Capture the cell that displays the provided text and extract its [x, y] central coordinate. 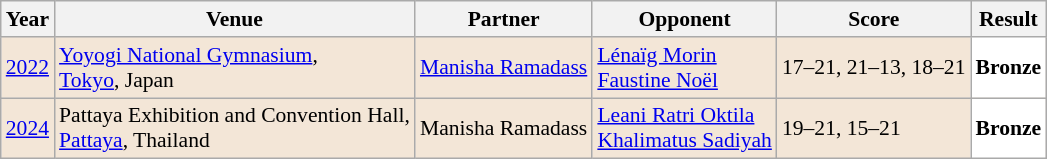
2024 [28, 128]
Yoyogi National Gymnasium,Tokyo, Japan [234, 68]
17–21, 21–13, 18–21 [874, 68]
Score [874, 19]
Venue [234, 19]
Opponent [684, 19]
Result [1009, 19]
Lénaïg Morin Faustine Noël [684, 68]
Pattaya Exhibition and Convention Hall,Pattaya, Thailand [234, 128]
Partner [504, 19]
Year [28, 19]
2022 [28, 68]
19–21, 15–21 [874, 128]
Leani Ratri Oktila Khalimatus Sadiyah [684, 128]
